Return [X, Y] of the center of cell containing provided text 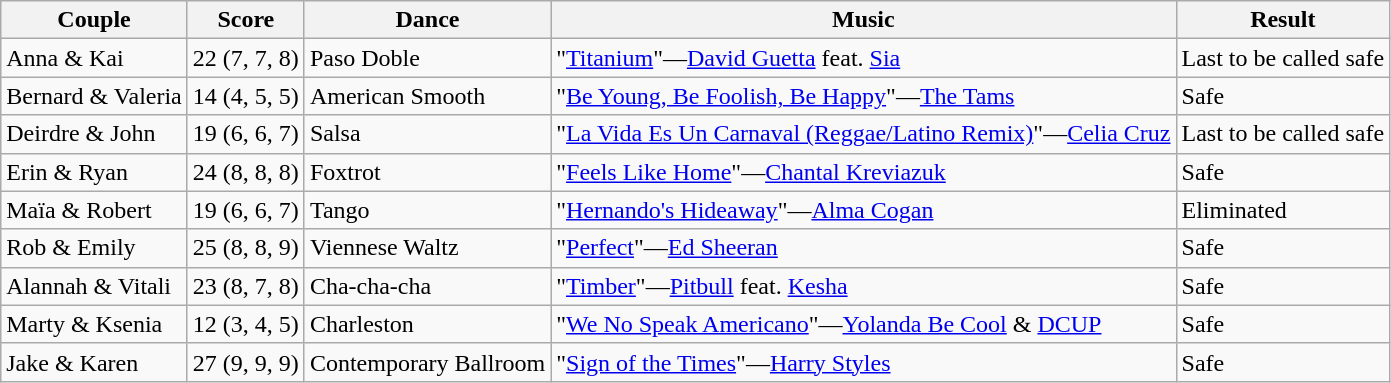
Tango [427, 210]
Maïa & Robert [94, 210]
Deirdre & John [94, 134]
"Titanium"—David Guetta feat. Sia [864, 58]
"Sign of the Times"—Harry Styles [864, 362]
Music [864, 20]
Erin & Ryan [94, 172]
27 (9, 9, 9) [246, 362]
Foxtrot [427, 172]
Viennese Waltz [427, 248]
"La Vida Es Un Carnaval (Reggae/Latino Remix)"—Celia Cruz [864, 134]
Score [246, 20]
"We No Speak Americano"—Yolanda Be Cool & DCUP [864, 324]
Bernard & Valeria [94, 96]
14 (4, 5, 5) [246, 96]
"Be Young, Be Foolish, Be Happy"—The Tams [864, 96]
23 (8, 7, 8) [246, 286]
12 (3, 4, 5) [246, 324]
Paso Doble [427, 58]
Cha-cha-cha [427, 286]
"Hernando's Hideaway"—Alma Cogan [864, 210]
Rob & Emily [94, 248]
Salsa [427, 134]
Marty & Ksenia [94, 324]
Anna & Kai [94, 58]
Jake & Karen [94, 362]
Couple [94, 20]
"Timber"—Pitbull feat. Kesha [864, 286]
Result [1283, 20]
"Feels Like Home"—Chantal Kreviazuk [864, 172]
American Smooth [427, 96]
25 (8, 8, 9) [246, 248]
Contemporary Ballroom [427, 362]
"Perfect"—Ed Sheeran [864, 248]
Dance [427, 20]
24 (8, 8, 8) [246, 172]
Eliminated [1283, 210]
Alannah & Vitali [94, 286]
Charleston [427, 324]
22 (7, 7, 8) [246, 58]
